Find where the given text appears and provide that cell's center as [x, y] coordinate. 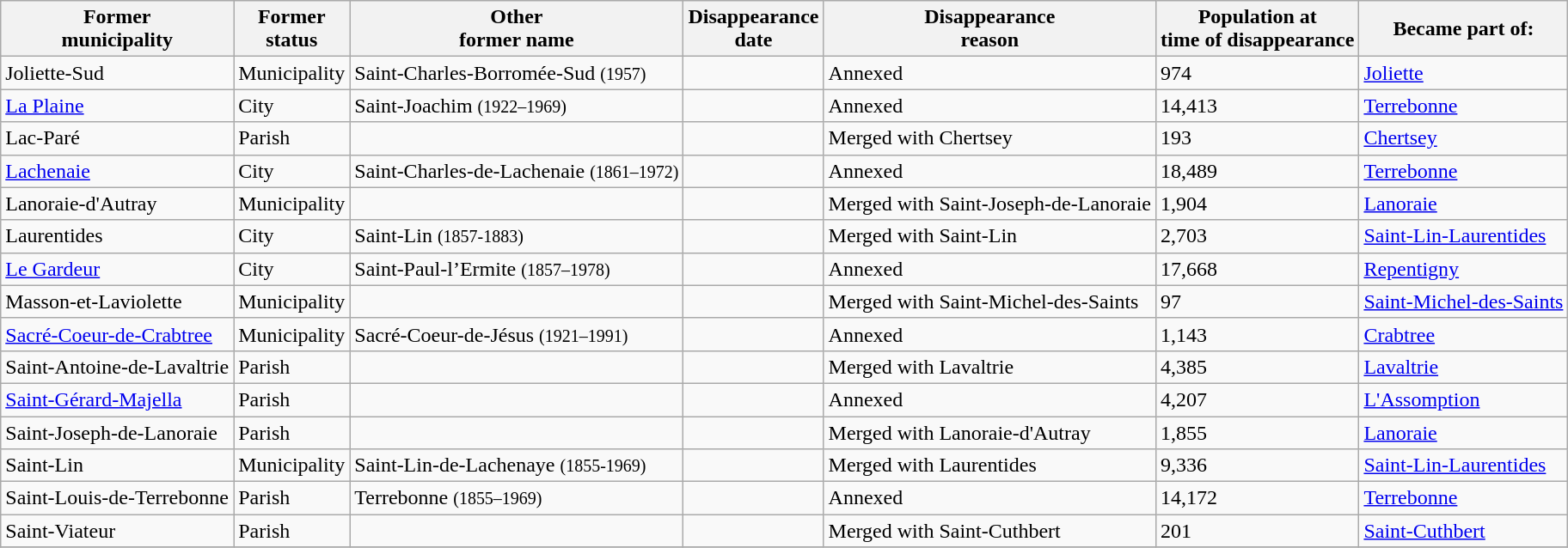
L'Assomption [1463, 399]
14,172 [1258, 498]
14,413 [1258, 106]
Saint-Viateur [117, 531]
La Plaine [117, 106]
Saint-Paul-l’Ermite (1857–1978) [517, 269]
Merged with Saint-Michel-des-Saints [990, 301]
Population attime of disappearance [1258, 29]
18,489 [1258, 171]
Merged with Saint-Lin [990, 236]
Lachenaie [117, 171]
Terrebonne (1855–1969) [517, 498]
17,668 [1258, 269]
Laurentides [117, 236]
Merged with Saint-Cuthbert [990, 531]
Disappearancereason [990, 29]
Merged with Saint-Joseph-de-Lanoraie [990, 204]
Chertsey [1463, 138]
Le Gardeur [117, 269]
2,703 [1258, 236]
Otherformer name [517, 29]
1,855 [1258, 432]
Formerstatus [292, 29]
Sacré-Coeur-de-Jésus (1921–1991) [517, 334]
Joliette-Sud [117, 73]
Saint-Louis-de-Terrebonne [117, 498]
Saint-Joseph-de-Lanoraie [117, 432]
Disappearancedate [753, 29]
Merged with Lanoraie-d'Autray [990, 432]
97 [1258, 301]
4,207 [1258, 399]
1,904 [1258, 204]
Saint-Joachim (1922–1969) [517, 106]
Crabtree [1463, 334]
Saint-Lin-de-Lachenaye (1855-1969) [517, 466]
Merged with Chertsey [990, 138]
1,143 [1258, 334]
201 [1258, 531]
9,336 [1258, 466]
Joliette [1463, 73]
Sacré-Coeur-de-Crabtree [117, 334]
Formermunicipality [117, 29]
193 [1258, 138]
Saint-Gérard-Majella [117, 399]
Saint-Lin [117, 466]
Saint-Antoine-de-Lavaltrie [117, 367]
Repentigny [1463, 269]
Saint-Charles-de-Lachenaie (1861–1972) [517, 171]
Saint-Charles-Borromée-Sud (1957) [517, 73]
Saint-Lin (1857-1883) [517, 236]
Became part of: [1463, 29]
Saint-Cuthbert [1463, 531]
Merged with Lavaltrie [990, 367]
Lac-Paré [117, 138]
Merged with Laurentides [990, 466]
4,385 [1258, 367]
Masson-et-Laviolette [117, 301]
974 [1258, 73]
Lanoraie-d'Autray [117, 204]
Lavaltrie [1463, 367]
Saint-Michel-des-Saints [1463, 301]
